Extract the (X, Y) coordinate from the center of the cell holding the provided text.  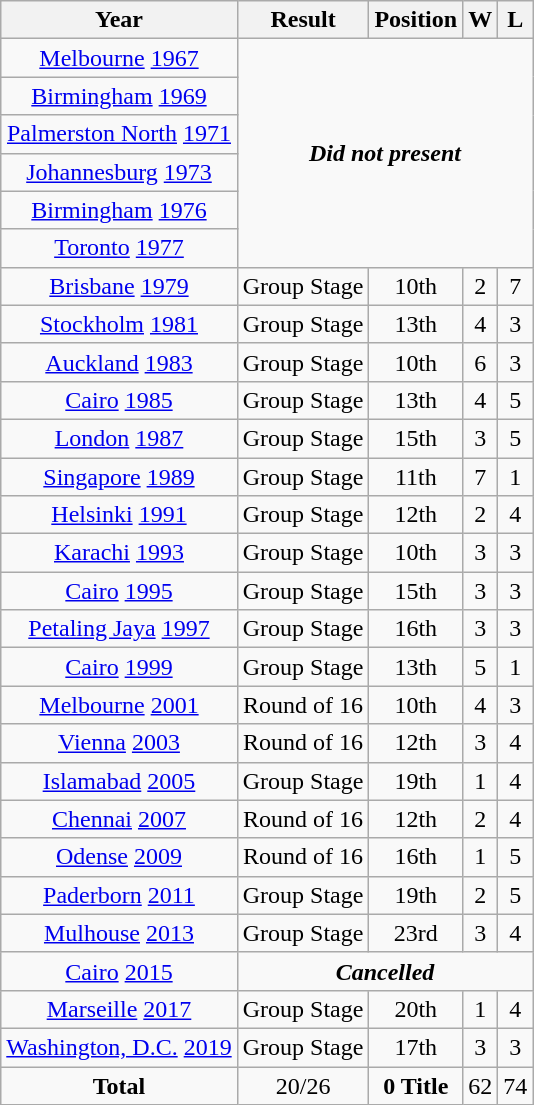
Cairo 2015 (119, 971)
Islamabad 2005 (119, 781)
Washington, D.C. 2019 (119, 1047)
Cairo 1985 (119, 400)
Karachi 1993 (119, 553)
Year (119, 20)
Palmerston North 1971 (119, 134)
Result (303, 20)
Mulhouse 2013 (119, 933)
Birmingham 1976 (119, 210)
Marseille 2017 (119, 1009)
11th (416, 477)
20th (416, 1009)
20/26 (303, 1085)
Chennai 2007 (119, 819)
Toronto 1977 (119, 248)
London 1987 (119, 438)
Paderborn 2011 (119, 895)
23rd (416, 933)
Position (416, 20)
Did not present (385, 153)
Johannesburg 1973 (119, 172)
Melbourne 1967 (119, 58)
Helsinki 1991 (119, 515)
Cairo 1999 (119, 667)
74 (516, 1085)
Vienna 2003 (119, 743)
Brisbane 1979 (119, 286)
L (516, 20)
Birmingham 1969 (119, 96)
6 (480, 362)
Stockholm 1981 (119, 324)
Melbourne 2001 (119, 705)
Singapore 1989 (119, 477)
Cancelled (385, 971)
W (480, 20)
62 (480, 1085)
Auckland 1983 (119, 362)
0 Title (416, 1085)
Petaling Jaya 1997 (119, 629)
Total (119, 1085)
Odense 2009 (119, 857)
Cairo 1995 (119, 591)
17th (416, 1047)
